Pinpoint the cell where the given text exists, returning its [X, Y] midpoint coordinate. 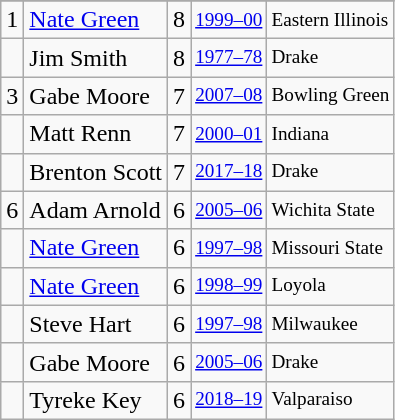
Jim Smith [96, 58]
Brenton Scott [96, 172]
Missouri State [330, 248]
1999–00 [229, 20]
Tyreke Key [96, 400]
2017–18 [229, 172]
2007–08 [229, 96]
1977–78 [229, 58]
Valparaiso [330, 400]
Eastern Illinois [330, 20]
Matt Renn [96, 134]
Loyola [330, 286]
Bowling Green [330, 96]
1 [12, 20]
Steve Hart [96, 324]
1998–99 [229, 286]
Wichita State [330, 210]
2000–01 [229, 134]
Adam Arnold [96, 210]
2018–19 [229, 400]
3 [12, 96]
Indiana [330, 134]
Milwaukee [330, 324]
